Scan for the cell matching the given text and deliver its [x, y] coordinate at center. 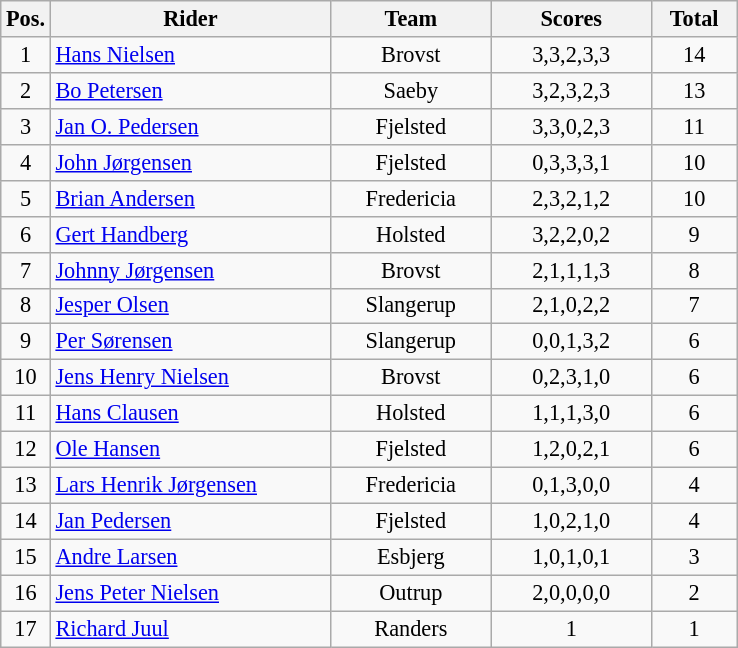
Pos. [26, 19]
Jens Henry Nielsen [190, 378]
Jesper Olsen [190, 306]
Lars Henrik Jørgensen [190, 485]
0,0,1,3,2 [571, 342]
1,0,2,1,0 [571, 521]
Hans Clausen [190, 414]
15 [26, 557]
3,2,2,0,2 [571, 234]
2,1,0,2,2 [571, 306]
Team [411, 19]
Rider [190, 19]
3,3,0,2,3 [571, 126]
Hans Nielsen [190, 55]
Johnny Jørgensen [190, 270]
17 [26, 629]
Outrup [411, 593]
0,2,3,1,0 [571, 378]
Scores [571, 19]
12 [26, 450]
Ole Hansen [190, 450]
1,2,0,2,1 [571, 450]
Esbjerg [411, 557]
2,1,1,1,3 [571, 270]
John Jørgensen [190, 162]
Jan Pedersen [190, 521]
Saeby [411, 90]
16 [26, 593]
Bo Petersen [190, 90]
Total [694, 19]
5 [26, 198]
2,0,0,0,0 [571, 593]
1,1,1,3,0 [571, 414]
Per Sørensen [190, 342]
Jens Peter Nielsen [190, 593]
Brian Andersen [190, 198]
Gert Handberg [190, 234]
Randers [411, 629]
Andre Larsen [190, 557]
0,1,3,0,0 [571, 485]
0,3,3,3,1 [571, 162]
Jan O. Pedersen [190, 126]
1,0,1,0,1 [571, 557]
3,3,2,3,3 [571, 55]
2,3,2,1,2 [571, 198]
Richard Juul [190, 629]
3,2,3,2,3 [571, 90]
